Determine the (X, Y) coordinate at the center of the cell enclosing the given text.  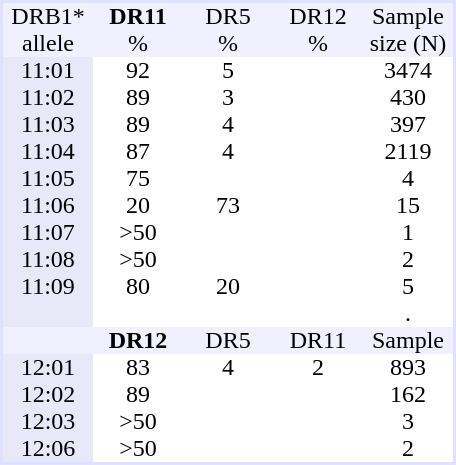
87 (138, 152)
11:01 (48, 70)
size (N) (408, 44)
15 (408, 206)
11:03 (48, 124)
11:02 (48, 98)
397 (408, 124)
2119 (408, 152)
11:05 (48, 178)
11:07 (48, 232)
12:06 (48, 448)
430 (408, 98)
12:01 (48, 368)
3474 (408, 70)
11:09 (48, 286)
11:06 (48, 206)
73 (228, 206)
allele (48, 44)
11:08 (48, 260)
DRB1* (48, 16)
1 (408, 232)
12:03 (48, 422)
. (408, 314)
80 (138, 286)
12:02 (48, 394)
75 (138, 178)
11:04 (48, 152)
83 (138, 368)
893 (408, 368)
92 (138, 70)
162 (408, 394)
